Identify which cell holds the provided text, then report its [X, Y] central coordinate. 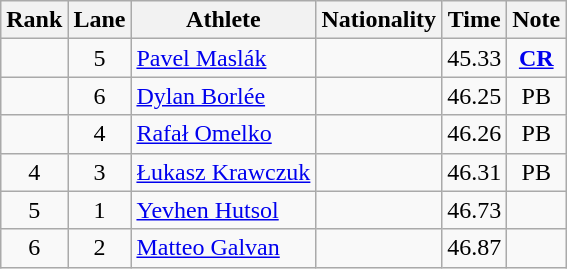
CR [536, 58]
Nationality [379, 20]
Time [474, 20]
45.33 [474, 58]
Note [536, 20]
Pavel Maslák [224, 58]
Rank [34, 20]
Yevhen Hutsol [224, 210]
3 [100, 172]
46.73 [474, 210]
Matteo Galvan [224, 248]
Rafał Omelko [224, 134]
46.87 [474, 248]
46.31 [474, 172]
Dylan Borlée [224, 96]
1 [100, 210]
Łukasz Krawczuk [224, 172]
Athlete [224, 20]
46.26 [474, 134]
46.25 [474, 96]
2 [100, 248]
Lane [100, 20]
